Return the [x, y] coordinate for the center point of the cell that contains the specified text.  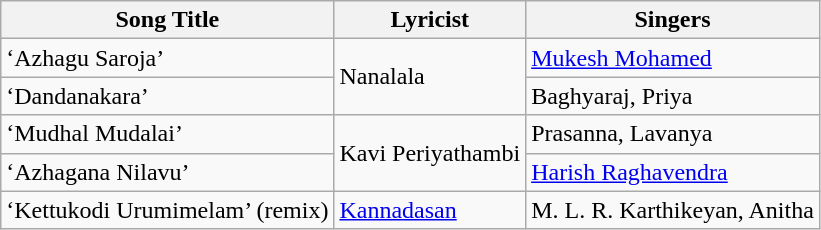
‘Kettukodi Urumimelam’ (remix) [168, 210]
‘Azhagana Nilavu’ [168, 172]
Prasanna, Lavanya [673, 134]
‘Dandanakara’ [168, 96]
Kavi Periyathambi [430, 153]
Baghyaraj, Priya [673, 96]
Nanalala [430, 77]
Harish Raghavendra [673, 172]
‘Mudhal Mudalai’ [168, 134]
Singers [673, 20]
Mukesh Mohamed [673, 58]
Kannadasan [430, 210]
Song Title [168, 20]
‘Azhagu Saroja’ [168, 58]
M. L. R. Karthikeyan, Anitha [673, 210]
Lyricist [430, 20]
